Find where the given text appears and provide that cell's center as [x, y] coordinate. 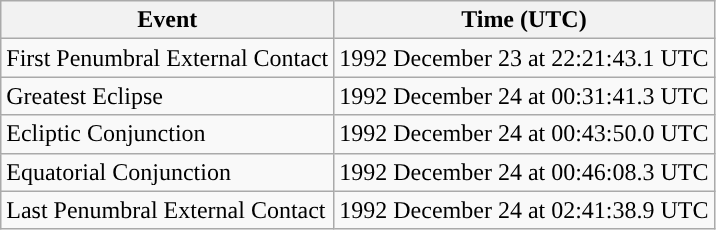
Equatorial Conjunction [168, 172]
1992 December 24 at 02:41:38.9 UTC [524, 210]
Event [168, 20]
Ecliptic Conjunction [168, 134]
1992 December 23 at 22:21:43.1 UTC [524, 58]
1992 December 24 at 00:46:08.3 UTC [524, 172]
1992 December 24 at 00:31:41.3 UTC [524, 96]
Time (UTC) [524, 20]
Greatest Eclipse [168, 96]
First Penumbral External Contact [168, 58]
Last Penumbral External Contact [168, 210]
1992 December 24 at 00:43:50.0 UTC [524, 134]
